Output the (X, Y) coordinate of the center of the cell containing the given text.  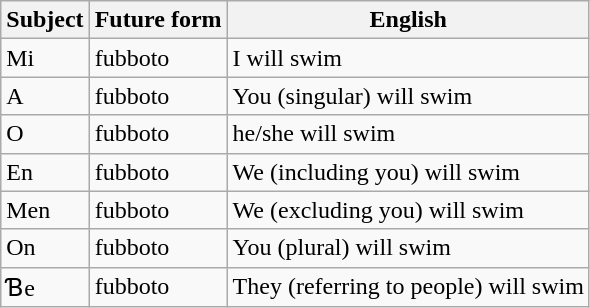
Ɓe (45, 287)
We (excluding you) will swim (408, 210)
A (45, 96)
Mi (45, 58)
You (singular) will swim (408, 96)
You (plural) will swim (408, 248)
Future form (158, 20)
I will swim (408, 58)
O (45, 134)
Subject (45, 20)
English (408, 20)
En (45, 172)
On (45, 248)
Men (45, 210)
We (including you) will swim (408, 172)
he/she will swim (408, 134)
They (referring to people) will swim (408, 287)
